Scan for the cell matching the given text and deliver its (x, y) coordinate at center. 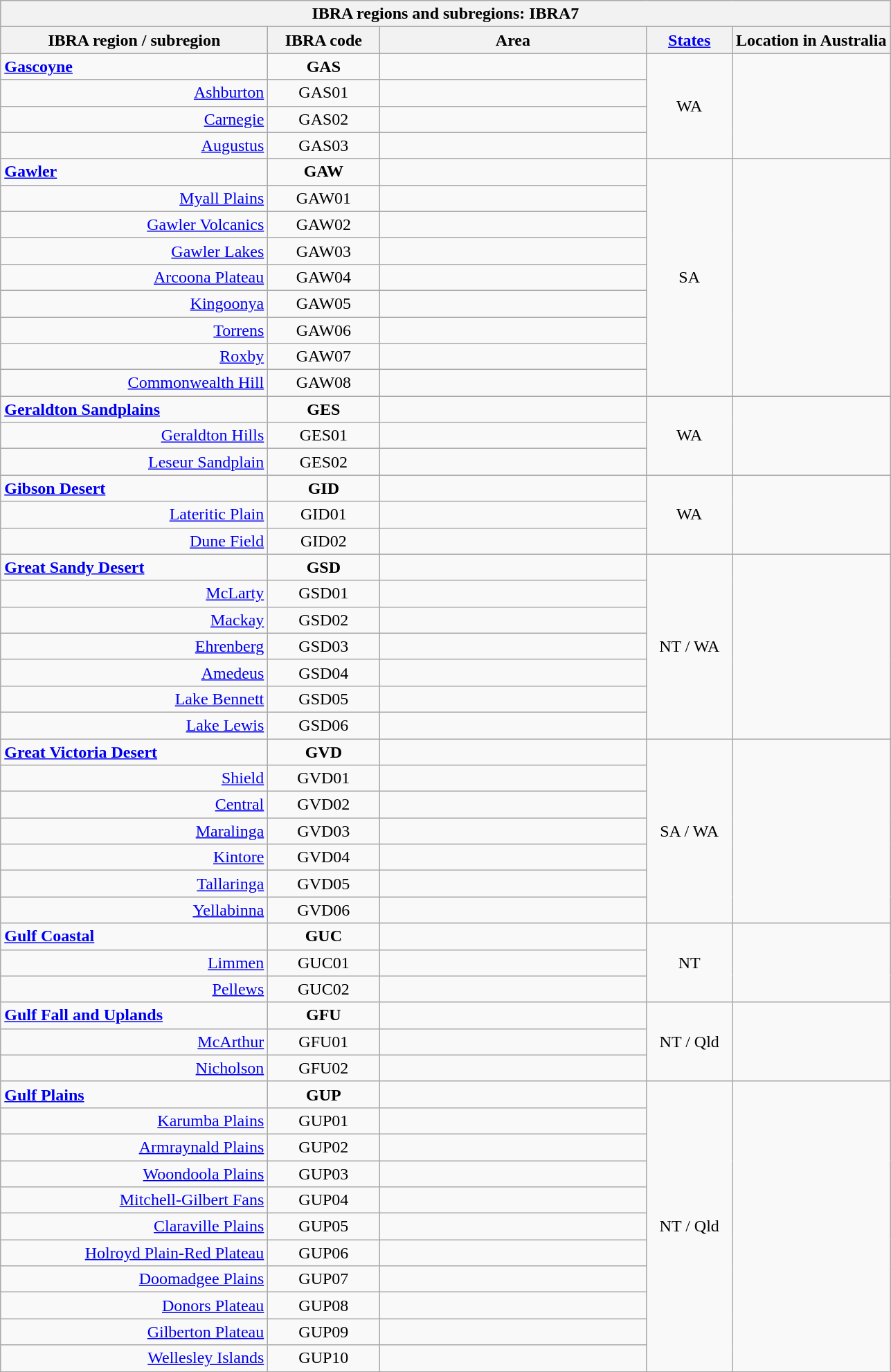
GUP08 (324, 1306)
Ehrenberg (134, 646)
Torrens (134, 330)
Carnegie (134, 119)
GUC (324, 936)
Gulf Coastal (134, 936)
Gawler Lakes (134, 251)
GAW05 (324, 303)
Lake Lewis (134, 725)
Gibson Desert (134, 488)
Lateritic Plain (134, 515)
Great Sandy Desert (134, 567)
Mitchell-Gilbert Fans (134, 1200)
Leseur Sandplain (134, 462)
Gascoyne (134, 66)
GAS03 (324, 145)
Maralinga (134, 831)
Dune Field (134, 541)
GUP07 (324, 1279)
Amedeus (134, 672)
GUP02 (324, 1147)
GAS (324, 66)
IBRA code (324, 40)
GVD05 (324, 884)
Limmen (134, 963)
Lake Bennett (134, 699)
Gawler Volcanics (134, 224)
Commonwealth Hill (134, 383)
Donors Plateau (134, 1306)
GUP06 (324, 1253)
Wellesley Islands (134, 1358)
Mackay (134, 620)
GAW04 (324, 277)
IBRA region / subregion (134, 40)
Kintore (134, 857)
NT (690, 963)
Gilberton Plateau (134, 1332)
GFU (324, 1015)
GES02 (324, 462)
Yellabinna (134, 910)
GSD02 (324, 620)
McLarty (134, 594)
GVD06 (324, 910)
GUP05 (324, 1227)
GAW06 (324, 330)
Great Victoria Desert (134, 751)
GUP (324, 1094)
GES01 (324, 436)
GVD03 (324, 831)
GUC01 (324, 963)
Roxby (134, 357)
GUP09 (324, 1332)
Holroyd Plain-Red Plateau (134, 1253)
Nicholson (134, 1068)
Doomadgee Plains (134, 1279)
GID01 (324, 515)
Tallaringa (134, 884)
GAW08 (324, 383)
GES (324, 409)
IBRA regions and subregions: IBRA7 (446, 14)
Gawler (134, 172)
GAW (324, 172)
Arcoona Plateau (134, 277)
Ashburton (134, 93)
Myall Plains (134, 198)
McArthur (134, 1042)
Claraville Plains (134, 1227)
GSD06 (324, 725)
GVD04 (324, 857)
GAS02 (324, 119)
Karumba Plains (134, 1121)
GUP10 (324, 1358)
GFU01 (324, 1042)
GAW01 (324, 198)
NT / WA (690, 646)
Central (134, 805)
Geraldton Hills (134, 436)
Augustus (134, 145)
GVD01 (324, 778)
GSD05 (324, 699)
Shield (134, 778)
GUP04 (324, 1200)
GUP01 (324, 1121)
GSD03 (324, 646)
Woondoola Plains (134, 1174)
GID02 (324, 541)
Pellews (134, 989)
Area (513, 40)
Gulf Plains (134, 1094)
GAW07 (324, 357)
Location in Australia (811, 40)
GID (324, 488)
GUP03 (324, 1174)
Armraynald Plains (134, 1147)
States (690, 40)
Kingoonya (134, 303)
GUC02 (324, 989)
Gulf Fall and Uplands (134, 1015)
GAS01 (324, 93)
GVD (324, 751)
GAW03 (324, 251)
GSD (324, 567)
SA (690, 277)
GSD04 (324, 672)
Geraldton Sandplains (134, 409)
SA / WA (690, 830)
GFU02 (324, 1068)
GSD01 (324, 594)
GAW02 (324, 224)
GVD02 (324, 805)
